Identify which cell holds the provided text, then report its [x, y] central coordinate. 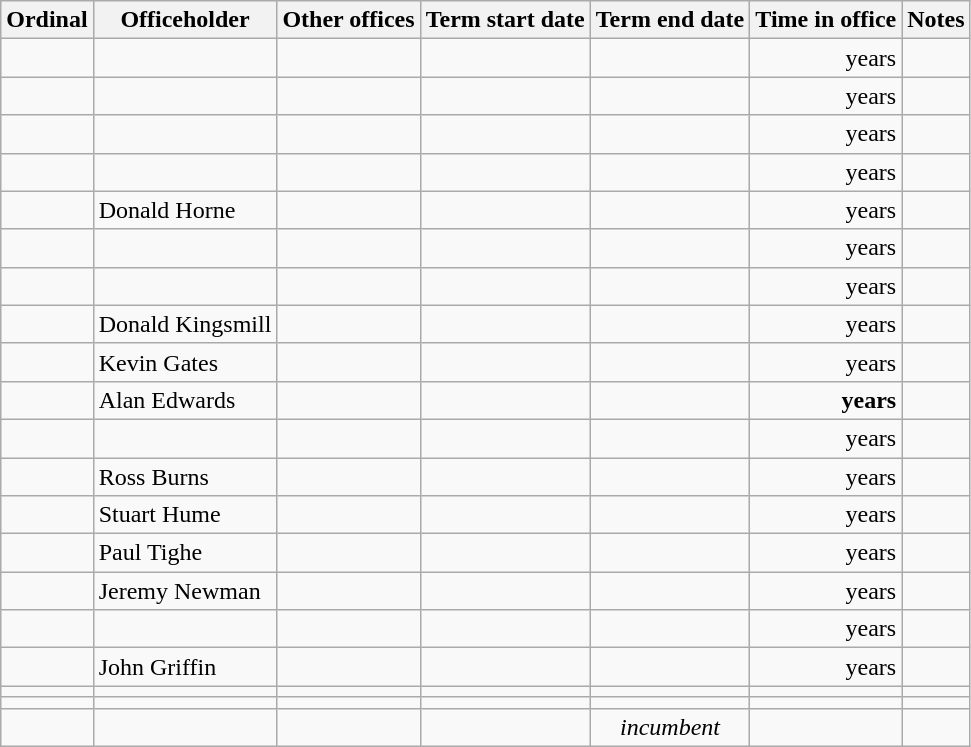
Jeremy Newman [185, 591]
Other offices [348, 20]
Donald Horne [185, 210]
Notes [936, 20]
Term end date [670, 20]
Stuart Hume [185, 515]
Term start date [505, 20]
Donald Kingsmill [185, 324]
John Griffin [185, 667]
Ross Burns [185, 477]
Paul Tighe [185, 553]
incumbent [670, 727]
Alan Edwards [185, 400]
Ordinal [47, 20]
Time in office [826, 20]
Officeholder [185, 20]
Kevin Gates [185, 362]
